Scan for the cell matching the given text and deliver its [X, Y] coordinate at center. 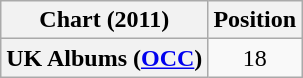
18 [255, 58]
UK Albums (OCC) [104, 58]
Chart (2011) [104, 20]
Position [255, 20]
